Scan for the cell matching the given text and deliver its (X, Y) coordinate at center. 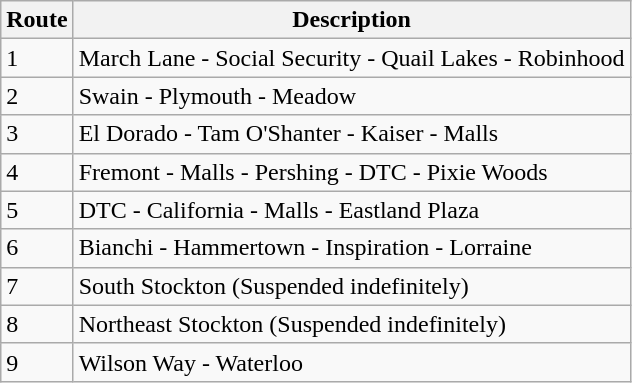
DTC - California - Malls - Eastland Plaza (352, 210)
Route (37, 20)
Fremont - Malls - Pershing - DTC - Pixie Woods (352, 172)
5 (37, 210)
2 (37, 96)
Northeast Stockton (Suspended indefinitely) (352, 324)
Description (352, 20)
7 (37, 286)
March Lane - Social Security - Quail Lakes - Robinhood (352, 58)
El Dorado - Tam O'Shanter - Kaiser - Malls (352, 134)
4 (37, 172)
Bianchi - Hammertown - Inspiration - Lorraine (352, 248)
Swain - Plymouth - Meadow (352, 96)
6 (37, 248)
Wilson Way - Waterloo (352, 362)
1 (37, 58)
South Stockton (Suspended indefinitely) (352, 286)
8 (37, 324)
9 (37, 362)
3 (37, 134)
